Identify which cell holds the provided text, then report its (x, y) central coordinate. 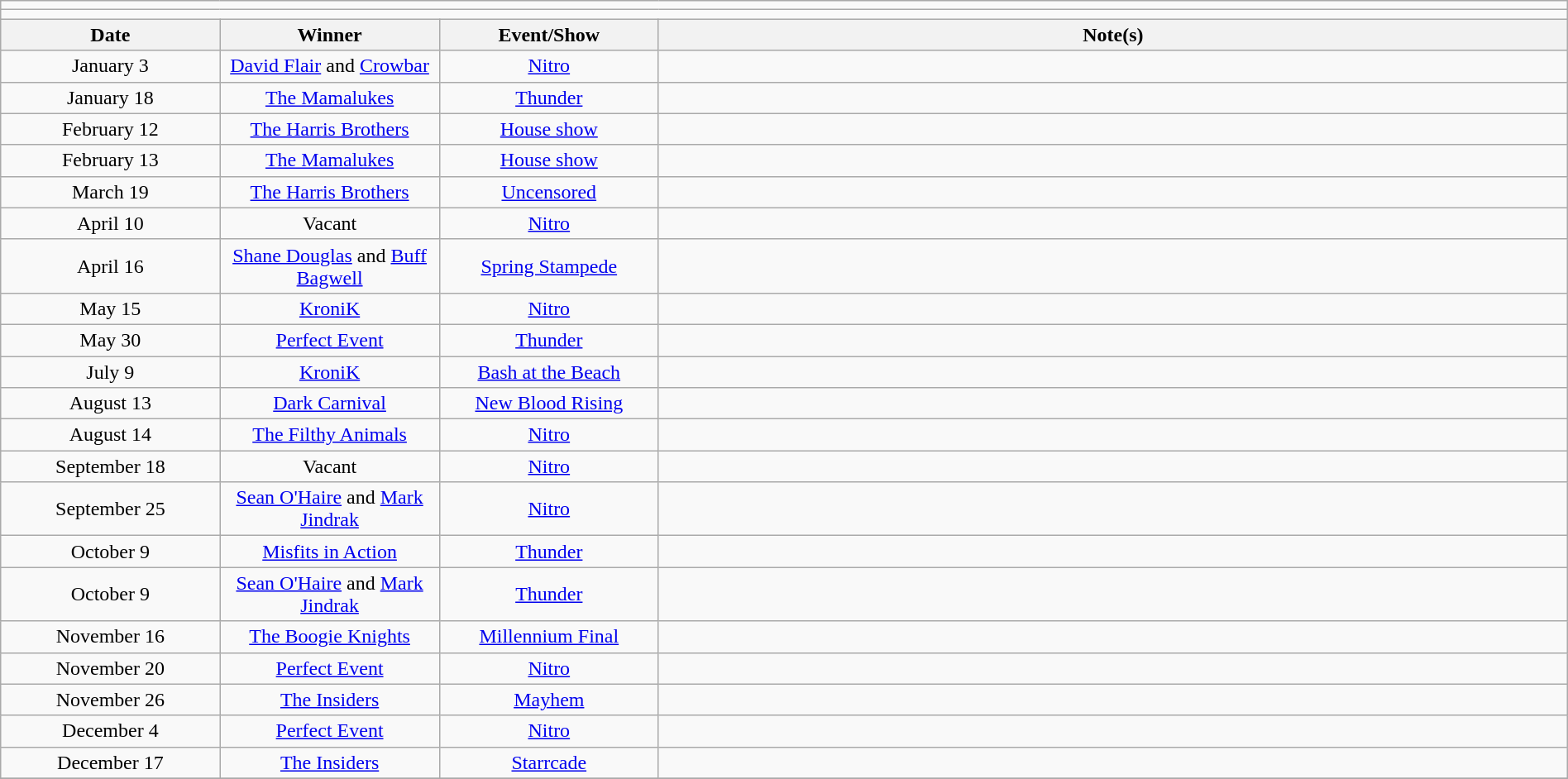
Shane Douglas and Buff Bagwell (329, 266)
March 19 (111, 192)
August 13 (111, 404)
May 30 (111, 340)
February 12 (111, 129)
November 16 (111, 637)
February 13 (111, 160)
Uncensored (549, 192)
The Boogie Knights (329, 637)
December 4 (111, 731)
Winner (329, 35)
January 18 (111, 98)
July 9 (111, 371)
September 25 (111, 509)
January 3 (111, 66)
New Blood Rising (549, 404)
David Flair and Crowbar (329, 66)
Note(s) (1113, 35)
Bash at the Beach (549, 371)
April 10 (111, 223)
Misfits in Action (329, 552)
August 14 (111, 435)
Millennium Final (549, 637)
November 26 (111, 700)
May 15 (111, 308)
December 17 (111, 762)
Dark Carnival (329, 404)
Date (111, 35)
September 18 (111, 466)
April 16 (111, 266)
Starrcade (549, 762)
The Filthy Animals (329, 435)
Mayhem (549, 700)
Spring Stampede (549, 266)
November 20 (111, 668)
Event/Show (549, 35)
